Pinpoint the cell where the given text exists, returning its [x, y] midpoint coordinate. 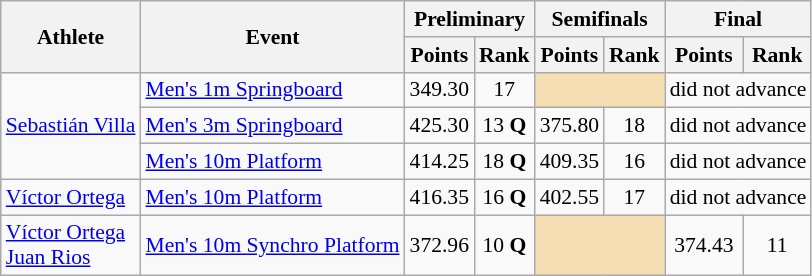
349.30 [440, 90]
Víctor Ortega [71, 197]
Men's 1m Springboard [272, 90]
18 [634, 126]
16 Q [504, 197]
402.55 [570, 197]
Men's 3m Springboard [272, 126]
Athlete [71, 36]
409.35 [570, 162]
416.35 [440, 197]
Víctor OrtegaJuan Rios [71, 246]
10 Q [504, 246]
372.96 [440, 246]
13 Q [504, 126]
Preliminary [470, 19]
Men's 10m Synchro Platform [272, 246]
Event [272, 36]
18 Q [504, 162]
374.43 [704, 246]
Final [738, 19]
425.30 [440, 126]
11 [777, 246]
375.80 [570, 126]
Semifinals [600, 19]
Sebastián Villa [71, 126]
414.25 [440, 162]
16 [634, 162]
